Scan for the cell matching the given text and deliver its [x, y] coordinate at center. 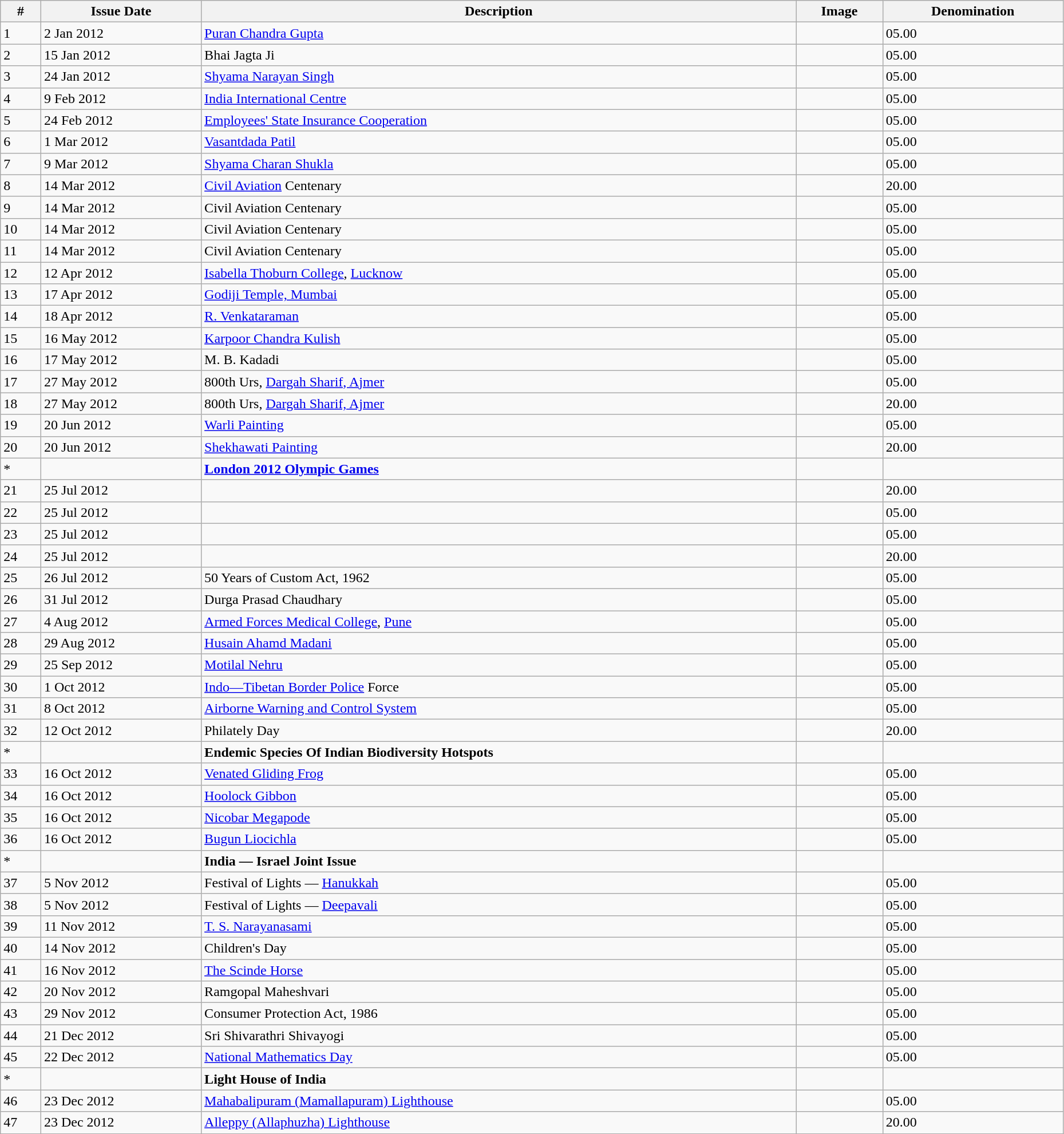
25 Sep 2012 [121, 665]
4 [21, 98]
12 Apr 2012 [121, 273]
6 [21, 142]
2 [21, 55]
National Mathematics Day [499, 1057]
23 [21, 534]
8 [21, 185]
Mahabalipuram (Mamallapuram) Lighthouse [499, 1101]
Sri Shivarathri Shivayogi [499, 1036]
Festival of Lights — Hanukkah [499, 883]
11 [21, 251]
Alleppy (Allaphuzha) Lighthouse [499, 1123]
Bhai Jagta Ji [499, 55]
9 Feb 2012 [121, 98]
Nicobar Megapode [499, 817]
14 [21, 317]
17 [21, 382]
Hoolock Gibbon [499, 796]
29 Aug 2012 [121, 643]
Warli Painting [499, 425]
27 [21, 621]
Durga Prasad Chaudhary [499, 599]
R. Venkataraman [499, 317]
1 [21, 33]
42 [21, 992]
Puran Chandra Gupta [499, 33]
41 [21, 970]
44 [21, 1036]
30 [21, 687]
20 Nov 2012 [121, 992]
19 [21, 425]
Issue Date [121, 11]
Festival of Lights — Deepavali [499, 904]
29 [21, 665]
Armed Forces Medical College, Pune [499, 621]
12 Oct 2012 [121, 730]
Shyama Charan Shukla [499, 164]
29 Nov 2012 [121, 1014]
11 Nov 2012 [121, 926]
Bugun Liocichla [499, 839]
12 [21, 273]
15 Jan 2012 [121, 55]
Airborne Warning and Control System [499, 709]
9 [21, 207]
18 Apr 2012 [121, 317]
India — Israel Joint Issue [499, 861]
7 [21, 164]
31 Jul 2012 [121, 599]
3 [21, 77]
24 [21, 556]
Husain Ahamd Madani [499, 643]
40 [21, 948]
Motilal Nehru [499, 665]
4 Aug 2012 [121, 621]
Vasantdada Patil [499, 142]
2 Jan 2012 [121, 33]
25 [21, 578]
London 2012 Olympic Games [499, 469]
17 Apr 2012 [121, 295]
8 Oct 2012 [121, 709]
26 Jul 2012 [121, 578]
46 [21, 1101]
22 Dec 2012 [121, 1057]
33 [21, 774]
35 [21, 817]
47 [21, 1123]
31 [21, 709]
Isabella Thoburn College, Lucknow [499, 273]
Indo—Tibetan Border Police Force [499, 687]
5 [21, 120]
Shyama Narayan Singh [499, 77]
21 [21, 491]
50 Years of Custom Act, 1962 [499, 578]
1 Mar 2012 [121, 142]
The Scinde Horse [499, 970]
India International Centre [499, 98]
Children's Day [499, 948]
28 [21, 643]
Godiji Temple, Mumbai [499, 295]
10 [21, 229]
Description [499, 11]
24 Feb 2012 [121, 120]
# [21, 11]
17 May 2012 [121, 360]
38 [21, 904]
1 Oct 2012 [121, 687]
26 [21, 599]
45 [21, 1057]
Philately Day [499, 730]
Image [839, 11]
Ramgopal Maheshvari [499, 992]
T. S. Narayanasami [499, 926]
14 Nov 2012 [121, 948]
Endemic Species Of Indian Biodiversity Hotspots [499, 752]
Venated Gliding Frog [499, 774]
21 Dec 2012 [121, 1036]
43 [21, 1014]
Denomination [973, 11]
9 Mar 2012 [121, 164]
37 [21, 883]
Shekhawati Painting [499, 447]
32 [21, 730]
16 Nov 2012 [121, 970]
20 [21, 447]
16 [21, 360]
M. B. Kadadi [499, 360]
15 [21, 338]
39 [21, 926]
34 [21, 796]
13 [21, 295]
24 Jan 2012 [121, 77]
Light House of India [499, 1079]
36 [21, 839]
16 May 2012 [121, 338]
Consumer Protection Act, 1986 [499, 1014]
22 [21, 512]
Karpoor Chandra Kulish [499, 338]
Employees' State Insurance Cooperation [499, 120]
18 [21, 404]
